Scan for the cell matching the given text and deliver its [X, Y] coordinate at center. 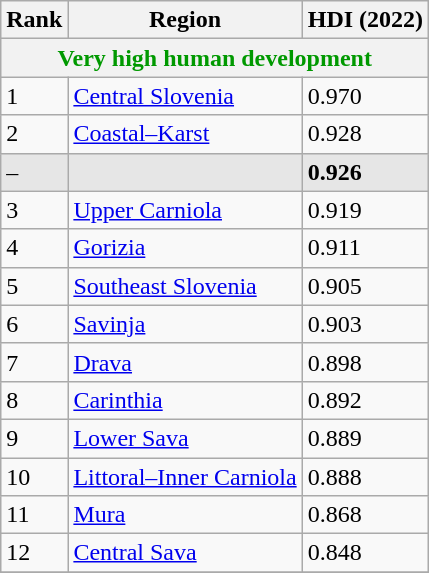
2 [34, 134]
HDI (2022) [365, 20]
– [34, 172]
0.928 [365, 134]
Upper Carniola [185, 210]
12 [34, 553]
8 [34, 400]
Southeast Slovenia [185, 286]
0.919 [365, 210]
0.926 [365, 172]
9 [34, 438]
3 [34, 210]
Central Sava [185, 553]
10 [34, 477]
Gorizia [185, 248]
0.889 [365, 438]
0.888 [365, 477]
Region [185, 20]
Coastal–Karst [185, 134]
Savinja [185, 324]
0.911 [365, 248]
7 [34, 362]
0.905 [365, 286]
Very high human development [215, 58]
Lower Sava [185, 438]
Drava [185, 362]
Central Slovenia [185, 96]
0.903 [365, 324]
6 [34, 324]
1 [34, 96]
Mura [185, 515]
Rank [34, 20]
Littoral–Inner Carniola [185, 477]
Carinthia [185, 400]
0.848 [365, 553]
0.898 [365, 362]
0.868 [365, 515]
11 [34, 515]
0.892 [365, 400]
5 [34, 286]
0.970 [365, 96]
4 [34, 248]
